Output the [X, Y] coordinate of the center of the cell containing the given text.  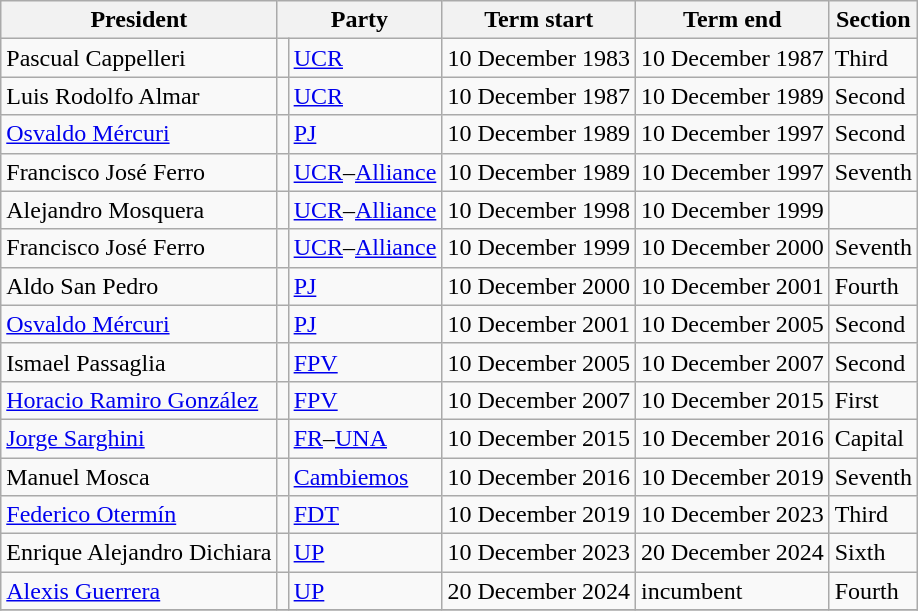
Enrique Alejandro Dichiara [139, 553]
Capital [873, 438]
Party [360, 20]
FDT [365, 515]
Term end [733, 20]
Pascual Cappelleri [139, 58]
Term start [539, 20]
10 December 1983 [539, 58]
Horacio Ramiro González [139, 400]
Manuel Mosca [139, 477]
First [873, 400]
incumbent [733, 591]
10 December 1998 [539, 210]
FR–UNA [365, 438]
Alejandro Mosquera [139, 210]
Jorge Sarghini [139, 438]
Sixth [873, 553]
Ismael Passaglia [139, 362]
Aldo San Pedro [139, 286]
Section [873, 20]
Alexis Guerrera [139, 591]
Federico Otermín [139, 515]
Luis Rodolfo Almar [139, 96]
President [139, 20]
Cambiemos [365, 477]
